Return [x, y] of the center of cell containing provided text 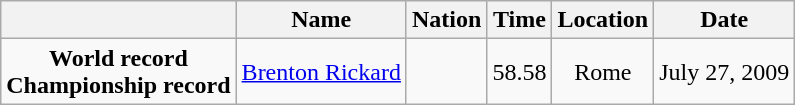
Rome [603, 72]
Brenton Rickard [321, 72]
Location [603, 20]
Nation [446, 20]
July 27, 2009 [724, 72]
Date [724, 20]
58.58 [520, 72]
World recordChampionship record [118, 72]
Time [520, 20]
Name [321, 20]
